Search for the cell housing the specified text and yield its (X, Y) center coordinate. 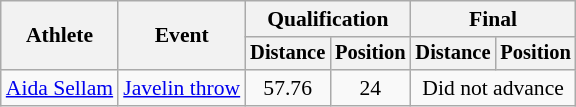
Event (182, 36)
Javelin throw (182, 88)
24 (370, 88)
Qualification (328, 19)
Did not advance (492, 88)
Final (492, 19)
57.76 (288, 88)
Athlete (60, 36)
Aida Sellam (60, 88)
